Return [x, y] of the center of cell containing provided text 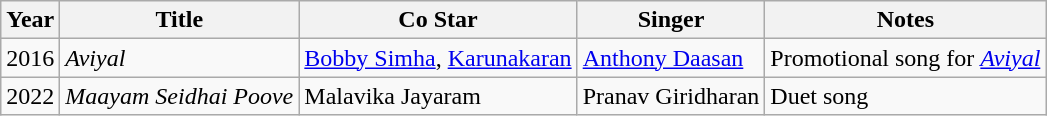
Aviyal [180, 58]
Singer [671, 20]
Maayam Seidhai Poove [180, 96]
Pranav Giridharan [671, 96]
Year [30, 20]
Notes [906, 20]
Co Star [438, 20]
Title [180, 20]
2022 [30, 96]
Bobby Simha, Karunakaran [438, 58]
2016 [30, 58]
Anthony Daasan [671, 58]
Duet song [906, 96]
Promotional song for Aviyal [906, 58]
Malavika Jayaram [438, 96]
